Provide the [X, Y] coordinate of the cell's center where the given text is located.  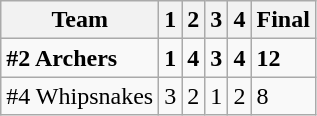
Team [80, 20]
#4 Whipsnakes [80, 96]
12 [283, 58]
Final [283, 20]
8 [283, 96]
#2 Archers [80, 58]
